Search for the cell housing the specified text and yield its [x, y] center coordinate. 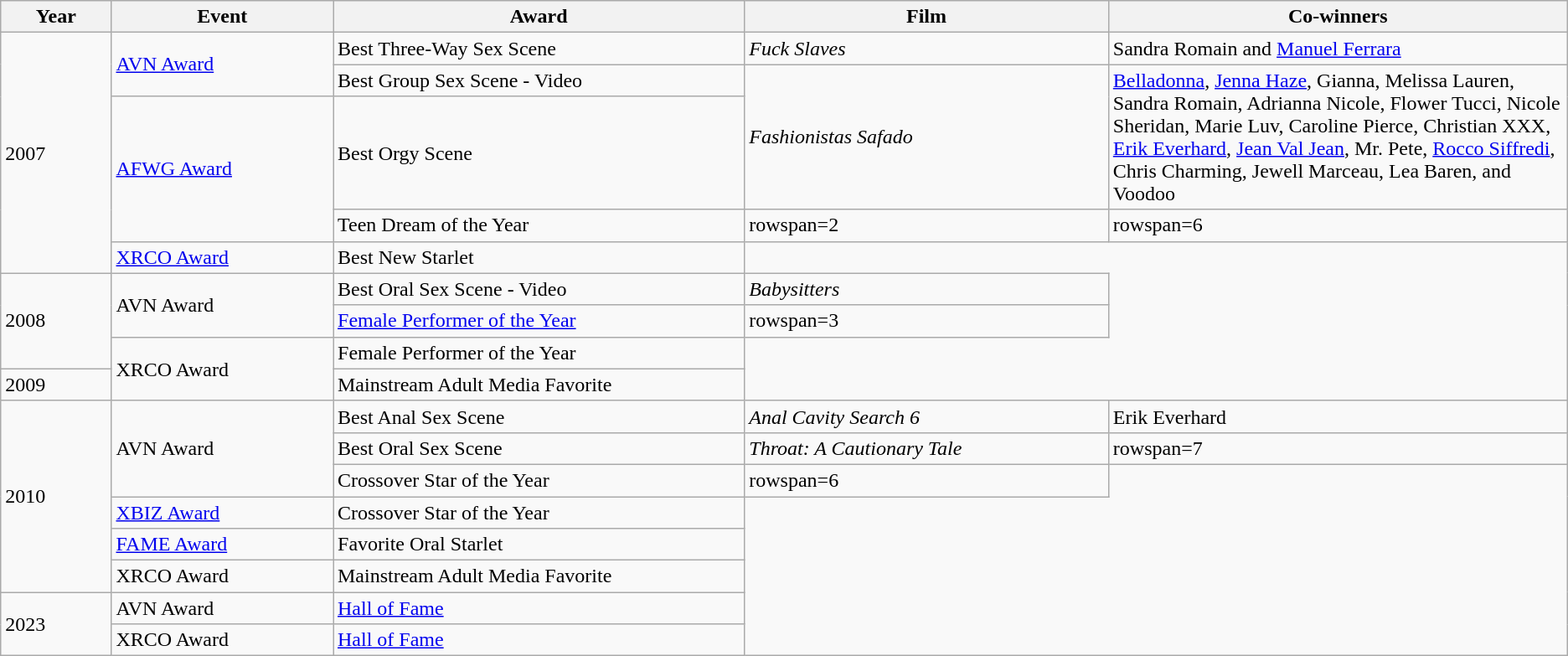
Best Group Sex Scene - Video [539, 80]
Fuck Slaves [926, 49]
rowspan=7 [1338, 448]
2023 [56, 624]
Best Orgy Scene [539, 152]
Year [56, 17]
AFWG Award [223, 169]
2009 [56, 385]
Best Oral Sex Scene [539, 448]
rowspan=3 [926, 321]
Co-winners [1338, 17]
2007 [56, 152]
Event [223, 17]
Anal Cavity Search 6 [926, 416]
Favorite Oral Starlet [539, 545]
Best Oral Sex Scene - Video [539, 289]
Award [539, 17]
Sandra Romain and Manuel Ferrara [1338, 49]
Fashionistas Safado [926, 137]
FAME Award [223, 545]
2008 [56, 321]
rowspan=2 [926, 225]
Babysitters [926, 289]
2010 [56, 496]
Best Three-Way Sex Scene [539, 49]
Film [926, 17]
Best New Starlet [539, 257]
XBIZ Award [223, 512]
Teen Dream of the Year [539, 225]
Throat: A Cautionary Tale [926, 448]
Erik Everhard [1338, 416]
Best Anal Sex Scene [539, 416]
